Scan for the cell matching the given text and deliver its [X, Y] coordinate at center. 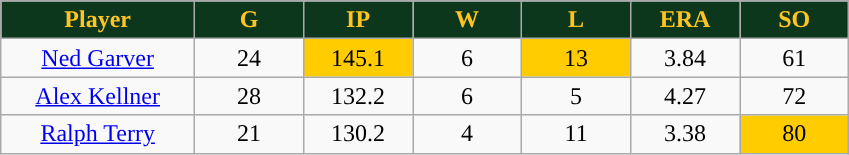
11 [576, 134]
SO [794, 20]
132.2 [358, 96]
80 [794, 134]
61 [794, 58]
Ned Garver [98, 58]
130.2 [358, 134]
L [576, 20]
Alex Kellner [98, 96]
13 [576, 58]
W [468, 20]
ERA [686, 20]
5 [576, 96]
4.27 [686, 96]
21 [250, 134]
4 [468, 134]
Ralph Terry [98, 134]
72 [794, 96]
G [250, 20]
28 [250, 96]
Player [98, 20]
145.1 [358, 58]
3.84 [686, 58]
3.38 [686, 134]
24 [250, 58]
IP [358, 20]
